Return the (x, y) coordinate for the center point of the cell that contains the specified text.  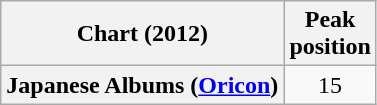
Japanese Albums (Oricon) (142, 85)
Chart (2012) (142, 34)
15 (330, 85)
Peakposition (330, 34)
